Return [x, y] of the center of cell containing provided text 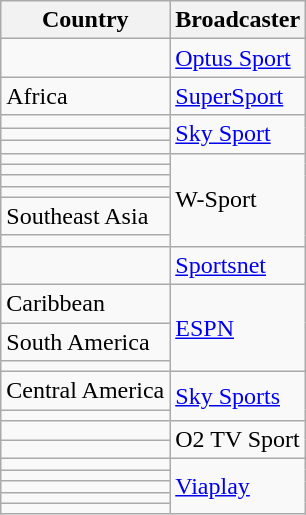
O2 TV Sport [238, 440]
Africa [86, 96]
Sky Sport [238, 134]
Sportsnet [238, 265]
Country [86, 20]
Viaplay [238, 486]
Optus Sport [238, 58]
Caribbean [86, 303]
SuperSport [238, 96]
Southeast Asia [86, 216]
South America [86, 341]
Sky Sports [238, 396]
W-Sport [238, 200]
ESPN [238, 328]
Central America [86, 391]
Broadcaster [238, 20]
